For the text-containing cell, return its midpoint in [X, Y] coordinate format. 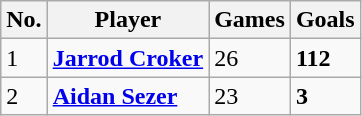
1 [24, 58]
Player [128, 20]
3 [325, 96]
Games [250, 20]
Jarrod Croker [128, 58]
Aidan Sezer [128, 96]
26 [250, 58]
23 [250, 96]
2 [24, 96]
112 [325, 58]
Goals [325, 20]
No. [24, 20]
